For the text-containing cell, return its midpoint in (x, y) coordinate format. 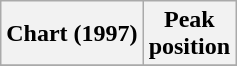
Chart (1997) (72, 34)
Peakposition (189, 34)
